For the text-containing cell, return its midpoint in [x, y] coordinate format. 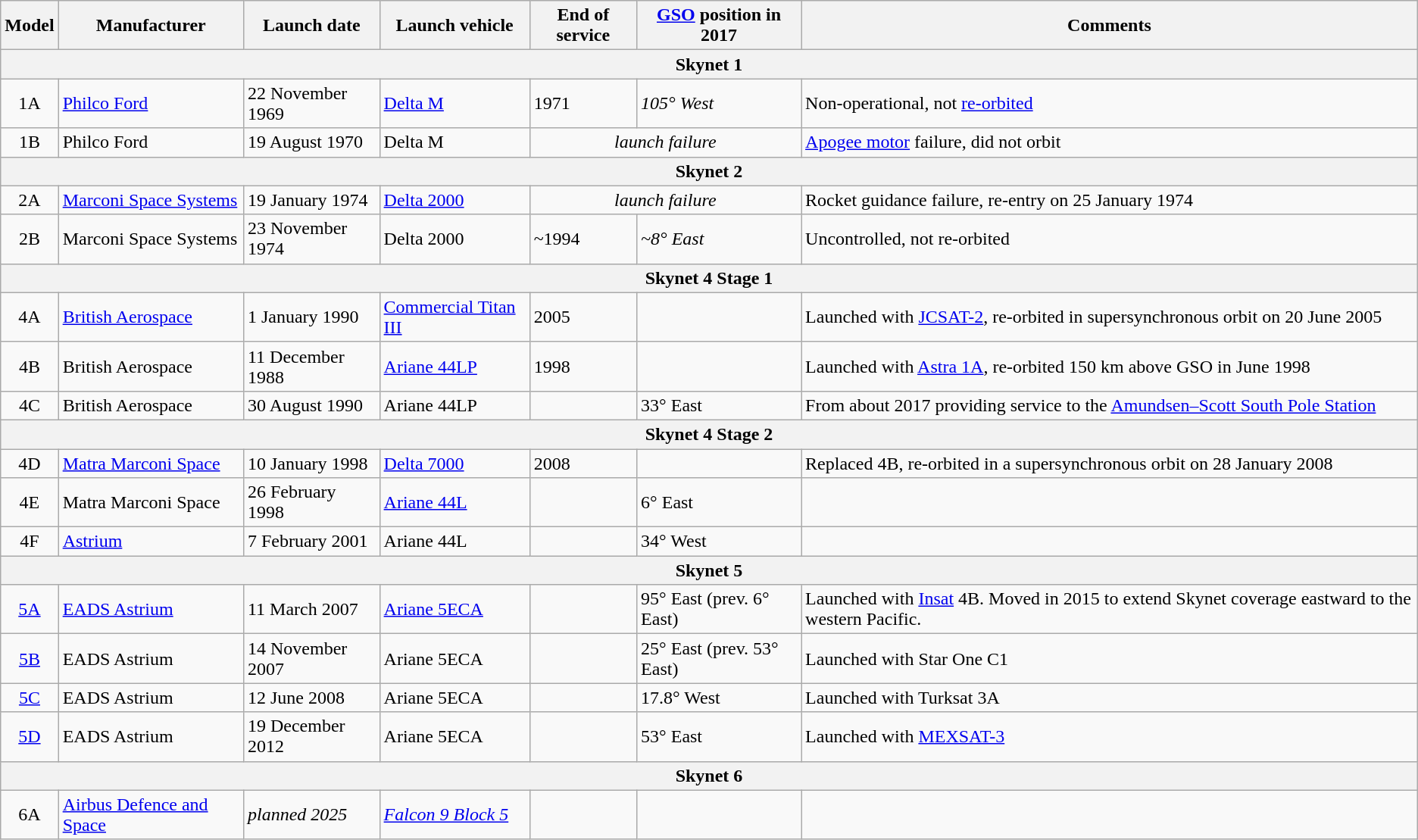
GSO position in 2017 [720, 26]
22 November 1969 [311, 103]
30 August 1990 [311, 405]
6° East [720, 503]
End of service [583, 26]
5B [30, 659]
Astrium [151, 542]
17.8° West [720, 698]
4C [30, 405]
105° West [720, 103]
4D [30, 463]
11 March 2007 [311, 609]
Skynet 6 [709, 776]
~8° East [720, 239]
53° East [720, 736]
14 November 2007 [311, 659]
19 August 1970 [311, 142]
Falcon 9 Block 5 [454, 815]
11 December 1988 [311, 367]
Launched with Turksat 3A [1110, 698]
33° East [720, 405]
25° East (prev. 53° East) [720, 659]
5D [30, 736]
Non-operational, not re-orbited [1110, 103]
19 January 1974 [311, 200]
Uncontrolled, not re-orbited [1110, 239]
95° East (prev. 6° East) [720, 609]
Commercial Titan III [454, 317]
4E [30, 503]
Manufacturer [151, 26]
4A [30, 317]
23 November 1974 [311, 239]
Rocket guidance failure, re-entry on 25 January 1974 [1110, 200]
1998 [583, 367]
Skynet 4 Stage 1 [709, 278]
Skynet 4 Stage 2 [709, 434]
Launch vehicle [454, 26]
5A [30, 609]
1 January 1990 [311, 317]
Skynet 2 [709, 171]
2008 [583, 463]
Skynet 5 [709, 570]
From about 2017 providing service to the Amundsen–Scott South Pole Station [1110, 405]
6A [30, 815]
34° West [720, 542]
Launched with MEXSAT-3 [1110, 736]
10 January 1998 [311, 463]
Comments [1110, 26]
1B [30, 142]
2A [30, 200]
4B [30, 367]
2005 [583, 317]
12 June 2008 [311, 698]
Apogee motor failure, did not orbit [1110, 142]
Skynet 1 [709, 64]
7 February 2001 [311, 542]
Launched with Astra 1A, re-orbited 150 km above GSO in June 1998 [1110, 367]
26 February 1998 [311, 503]
planned 2025 [311, 815]
Replaced 4B, re-orbited in a supersynchronous orbit on 28 January 2008 [1110, 463]
Launched with Insat 4B. Moved in 2015 to extend Skynet coverage eastward to the western Pacific. [1110, 609]
1971 [583, 103]
~1994 [583, 239]
5C [30, 698]
Launched with Star One C1 [1110, 659]
Launch date [311, 26]
Delta 7000 [454, 463]
4F [30, 542]
2B [30, 239]
Airbus Defence and Space [151, 815]
Launched with JCSAT-2, re-orbited in supersynchronous orbit on 20 June 2005 [1110, 317]
19 December 2012 [311, 736]
Model [30, 26]
1A [30, 103]
